Provide the (x, y) coordinate of the cell's center where the given text is located.  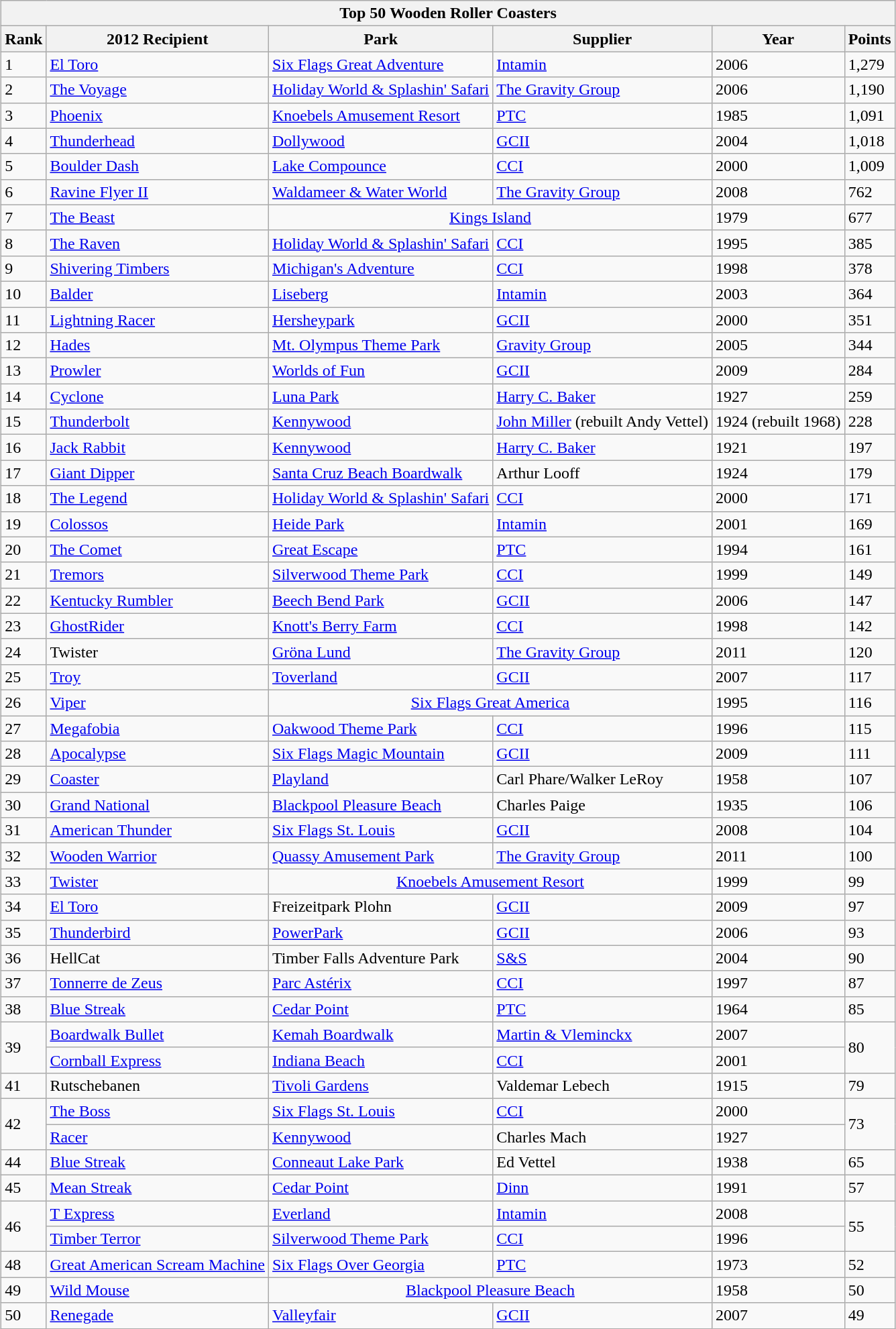
24 (24, 651)
Hades (158, 345)
PowerPark (381, 933)
2003 (778, 294)
Dollywood (381, 141)
1979 (778, 217)
S&S (602, 958)
1994 (778, 549)
Coaster (158, 780)
Great American Scream Machine (158, 1265)
Supplier (602, 39)
27 (24, 728)
GhostRider (158, 626)
Top 50 Wooden Roller Coasters (448, 13)
11 (24, 320)
Kentucky Rumbler (158, 600)
Jack Rabbit (158, 447)
Cyclone (158, 396)
Gröna Lund (381, 651)
Thunderhead (158, 141)
197 (869, 447)
93 (869, 933)
The Raven (158, 243)
Rutschebanen (158, 1085)
2 (24, 90)
10 (24, 294)
Ed Vettel (602, 1163)
Gravity Group (602, 345)
32 (24, 856)
57 (869, 1188)
284 (869, 371)
Cornball Express (158, 1060)
18 (24, 498)
6 (24, 192)
116 (869, 702)
2012 Recipient (158, 39)
Conneaut Lake Park (381, 1163)
The Legend (158, 498)
228 (869, 422)
8 (24, 243)
1973 (778, 1265)
149 (869, 575)
Six Flags Magic Mountain (381, 754)
Grand National (158, 805)
87 (869, 984)
1915 (778, 1085)
1,091 (869, 115)
1935 (778, 805)
The Beast (158, 217)
41 (24, 1085)
90 (869, 958)
The Voyage (158, 90)
Santa Cruz Beach Boardwalk (381, 473)
Points (869, 39)
100 (869, 856)
Boardwalk Bullet (158, 1034)
Kemah Boardwalk (381, 1034)
Six Flags Great America (491, 702)
7 (24, 217)
37 (24, 984)
115 (869, 728)
Freizeitpark Plohn (381, 907)
85 (869, 1009)
33 (24, 882)
147 (869, 600)
Valleyfair (381, 1316)
Balder (158, 294)
Charles Paige (602, 805)
Tonnerre de Zeus (158, 984)
52 (869, 1265)
28 (24, 754)
65 (869, 1163)
American Thunder (158, 831)
Phoenix (158, 115)
4 (24, 141)
Waldameer & Water World (381, 192)
20 (24, 549)
Worlds of Fun (381, 371)
15 (24, 422)
Kings Island (491, 217)
120 (869, 651)
Michigan's Adventure (381, 268)
Megafobia (158, 728)
John Miller (rebuilt Andy Vettel) (602, 422)
Six Flags Great Adventure (381, 64)
Luna Park (381, 396)
351 (869, 320)
Thunderbird (158, 933)
19 (24, 524)
1 (24, 64)
13 (24, 371)
Toverland (381, 677)
Knott's Berry Farm (381, 626)
Tremors (158, 575)
Thunderbolt (158, 422)
Hersheypark (381, 320)
Renegade (158, 1316)
Lightning Racer (158, 320)
39 (24, 1047)
23 (24, 626)
9 (24, 268)
Viper (158, 702)
161 (869, 549)
12 (24, 345)
Parc Astérix (381, 984)
Great Escape (381, 549)
Colossos (158, 524)
1,009 (869, 166)
HellCat (158, 958)
1938 (778, 1163)
The Comet (158, 549)
1991 (778, 1188)
30 (24, 805)
1924 (778, 473)
2005 (778, 345)
344 (869, 345)
1964 (778, 1009)
364 (869, 294)
Six Flags Over Georgia (381, 1265)
Mt. Olympus Theme Park (381, 345)
3 (24, 115)
Timber Falls Adventure Park (381, 958)
Dinn (602, 1188)
Timber Terror (158, 1239)
Year (778, 39)
42 (24, 1124)
Racer (158, 1137)
1,279 (869, 64)
T Express (158, 1214)
Ravine Flyer II (158, 192)
Park (381, 39)
104 (869, 831)
1921 (778, 447)
Valdemar Lebech (602, 1085)
Shivering Timbers (158, 268)
385 (869, 243)
378 (869, 268)
Heide Park (381, 524)
Quassy Amusement Park (381, 856)
26 (24, 702)
45 (24, 1188)
5 (24, 166)
36 (24, 958)
1,018 (869, 141)
Prowler (158, 371)
The Boss (158, 1111)
1924 (rebuilt 1968) (778, 422)
179 (869, 473)
99 (869, 882)
Indiana Beach (381, 1060)
21 (24, 575)
Everland (381, 1214)
97 (869, 907)
34 (24, 907)
Troy (158, 677)
Martin & Vleminckx (602, 1034)
79 (869, 1085)
171 (869, 498)
1985 (778, 115)
142 (869, 626)
Liseberg (381, 294)
55 (869, 1226)
1997 (778, 984)
Boulder Dash (158, 166)
Arthur Looff (602, 473)
38 (24, 1009)
107 (869, 780)
22 (24, 600)
Wooden Warrior (158, 856)
111 (869, 754)
35 (24, 933)
48 (24, 1265)
73 (869, 1124)
29 (24, 780)
Playland (381, 780)
44 (24, 1163)
1,190 (869, 90)
Mean Streak (158, 1188)
Charles Mach (602, 1137)
16 (24, 447)
Wild Mouse (158, 1290)
762 (869, 192)
259 (869, 396)
Giant Dipper (158, 473)
117 (869, 677)
14 (24, 396)
Apocalypse (158, 754)
Oakwood Theme Park (381, 728)
46 (24, 1226)
17 (24, 473)
Tivoli Gardens (381, 1085)
169 (869, 524)
677 (869, 217)
106 (869, 805)
31 (24, 831)
Rank (24, 39)
80 (869, 1047)
Beech Bend Park (381, 600)
25 (24, 677)
Lake Compounce (381, 166)
Carl Phare/Walker LeRoy (602, 780)
